Find where the given text appears and provide that cell's center as [x, y] coordinate. 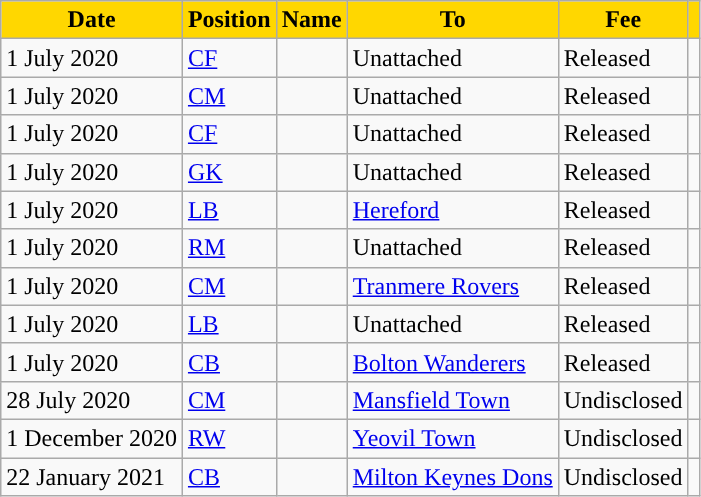
To [452, 20]
RM [229, 248]
Mansfield Town [452, 400]
22 January 2021 [92, 477]
Milton Keynes Dons [452, 477]
Bolton Wanderers [452, 362]
Date [92, 20]
Fee [623, 20]
Name [312, 20]
Position [229, 20]
GK [229, 172]
Hereford [452, 210]
Yeovil Town [452, 438]
RW [229, 438]
28 July 2020 [92, 400]
1 December 2020 [92, 438]
Tranmere Rovers [452, 286]
